Scan for the cell matching the given text and deliver its [X, Y] coordinate at center. 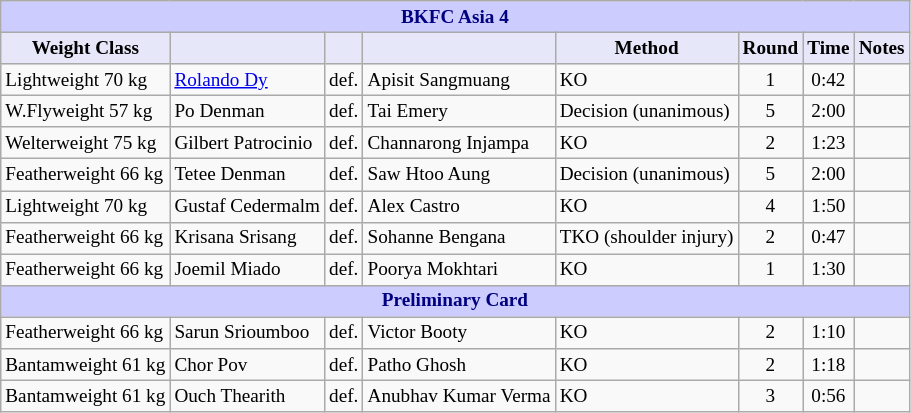
Chor Pov [248, 365]
1:23 [828, 143]
Time [828, 48]
Joemil Miado [248, 270]
1:10 [828, 333]
Sarun Srioumboo [248, 333]
Anubhav Kumar Verma [459, 396]
Channarong Injampa [459, 143]
Preliminary Card [455, 301]
Victor Booty [459, 333]
Saw Htoo Aung [459, 175]
Alex Castro [459, 206]
TKO (shoulder injury) [646, 238]
3 [770, 396]
W.Flyweight 57 kg [86, 111]
1:50 [828, 206]
Patho Ghosh [459, 365]
0:47 [828, 238]
Po Denman [248, 111]
Gilbert Patrocinio [248, 143]
Notes [882, 48]
0:56 [828, 396]
Method [646, 48]
4 [770, 206]
Welterweight 75 kg [86, 143]
Sohanne Bengana [459, 238]
Poorya Mokhtari [459, 270]
Gustaf Cedermalm [248, 206]
Round [770, 48]
Tai Emery [459, 111]
Apisit Sangmuang [459, 80]
0:42 [828, 80]
1:18 [828, 365]
1:30 [828, 270]
Ouch Thearith [248, 396]
BKFC Asia 4 [455, 17]
Krisana Srisang [248, 238]
Rolando Dy [248, 80]
Tetee Denman [248, 175]
Weight Class [86, 48]
